Scan for the cell matching the given text and deliver its [X, Y] coordinate at center. 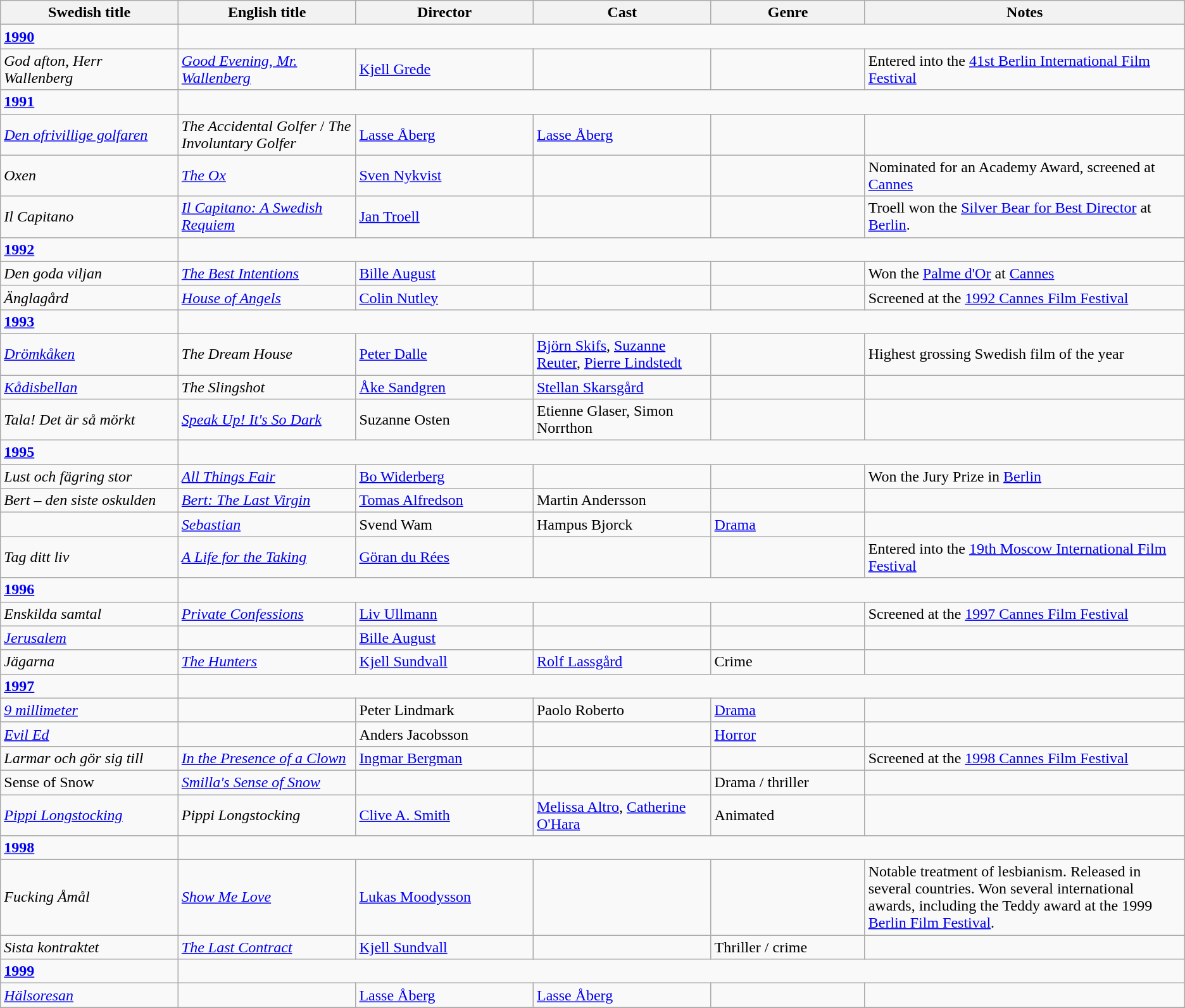
Martin Andersson [622, 501]
Svend Wam [444, 525]
English title [267, 13]
Melissa Altro, Catherine O'Hara [622, 815]
9 millimeter [90, 710]
Rolf Lassgård [622, 662]
Bert – den siste oskulden [90, 501]
Lukas Moodysson [444, 897]
Smilla's Sense of Snow [267, 782]
Bo Widerberg [444, 476]
Stellan Skarsgård [622, 387]
Drama / thriller [787, 782]
Jan Troell [444, 216]
1997 [90, 686]
Den ofrivillige golfaren [90, 134]
Jägarna [90, 662]
Sista kontraktet [90, 947]
The Dream House [267, 354]
Tomas Alfredson [444, 501]
1993 [90, 321]
Larmar och gör sig till [90, 758]
Tag ditt liv [90, 557]
Director [444, 13]
Clive A. Smith [444, 815]
Sebastian [267, 525]
1998 [90, 848]
All Things Fair [267, 476]
Thriller / crime [787, 947]
Cast [622, 13]
Animated [787, 815]
Bert: The Last Virgin [267, 501]
1992 [90, 249]
Paolo Roberto [622, 710]
Troell won the Silver Bear for Best Director at Berlin. [1024, 216]
Liv Ullmann [444, 614]
The Ox [267, 176]
A Life for the Taking [267, 557]
Highest grossing Swedish film of the year [1024, 354]
Private Confessions [267, 614]
Hampus Bjorck [622, 525]
Etienne Glaser, Simon Norrthon [622, 420]
Show Me Love [267, 897]
1991 [90, 102]
Kjell Grede [444, 70]
The Best Intentions [267, 273]
Notes [1024, 13]
The Accidental Golfer / The Involuntary Golfer [267, 134]
In the Presence of a Clown [267, 758]
Jerusalem [90, 638]
Colin Nutley [444, 297]
Nominated for an Academy Award, screened at Cannes [1024, 176]
Göran du Rées [444, 557]
Peter Lindmark [444, 710]
Sven Nykvist [444, 176]
Ingmar Bergman [444, 758]
Il Capitano: A Swedish Requiem [267, 216]
Änglagård [90, 297]
1999 [90, 971]
Good Evening, Mr. Wallenberg [267, 70]
God afton, Herr Wallenberg [90, 70]
Björn Skifs, Suzanne Reuter, Pierre Lindstedt [622, 354]
Crime [787, 662]
Evil Ed [90, 734]
Entered into the 41st Berlin International Film Festival [1024, 70]
Enskilda samtal [90, 614]
Entered into the 19th Moscow International Film Festival [1024, 557]
Den goda viljan [90, 273]
The Last Contract [267, 947]
House of Angels [267, 297]
Anders Jacobsson [444, 734]
Screened at the 1992 Cannes Film Festival [1024, 297]
Screened at the 1997 Cannes Film Festival [1024, 614]
1990 [90, 37]
Screened at the 1998 Cannes Film Festival [1024, 758]
Suzanne Osten [444, 420]
Il Capitano [90, 216]
Kådisbellan [90, 387]
1995 [90, 452]
Won the Palme d'Or at Cannes [1024, 273]
Swedish title [90, 13]
Genre [787, 13]
Lust och fägring stor [90, 476]
1996 [90, 590]
The Slingshot [267, 387]
Åke Sandgren [444, 387]
Speak Up! It's So Dark [267, 420]
Fucking Åmål [90, 897]
Tala! Det är så mörkt [90, 420]
The Hunters [267, 662]
Horror [787, 734]
Hälsoresan [90, 995]
Oxen [90, 176]
Peter Dalle [444, 354]
Won the Jury Prize in Berlin [1024, 476]
Drömkåken [90, 354]
Sense of Snow [90, 782]
